Output the [x, y] coordinate of the center of the cell containing the given text.  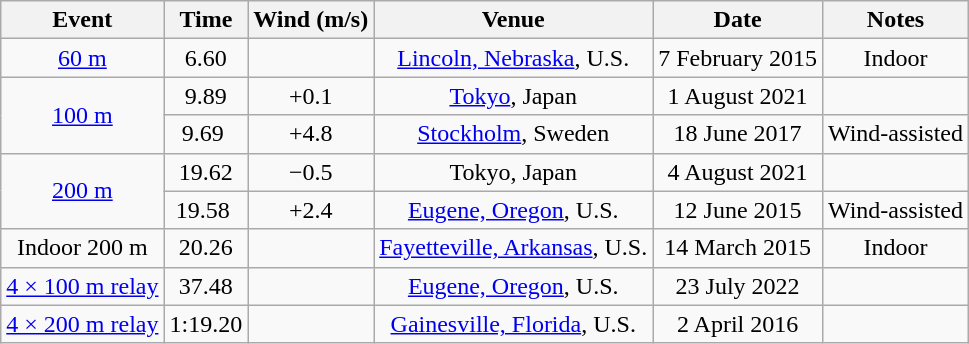
−0.5 [311, 172]
+4.8 [311, 134]
Time [206, 20]
Event [82, 20]
Lincoln, Nebraska, U.S. [514, 58]
2 April 2016 [738, 324]
12 June 2015 [738, 210]
6.60 [206, 58]
Date [738, 20]
Notes [895, 20]
Gainesville, Florida, U.S. [514, 324]
9.69 [206, 134]
4 × 100 m relay [82, 286]
7 February 2015 [738, 58]
20.26 [206, 248]
19.58 [206, 210]
23 July 2022 [738, 286]
4 × 200 m relay [82, 324]
18 June 2017 [738, 134]
1 August 2021 [738, 96]
1:19.20 [206, 324]
Wind (m/s) [311, 20]
Fayetteville, Arkansas, U.S. [514, 248]
Venue [514, 20]
4 August 2021 [738, 172]
9.89 [206, 96]
60 m [82, 58]
Indoor 200 m [82, 248]
+0.1 [311, 96]
19.62 [206, 172]
+2.4 [311, 210]
37.48 [206, 286]
200 m [82, 191]
100 m [82, 115]
14 March 2015 [738, 248]
Stockholm, Sweden [514, 134]
